Search for the cell housing the specified text and yield its (x, y) center coordinate. 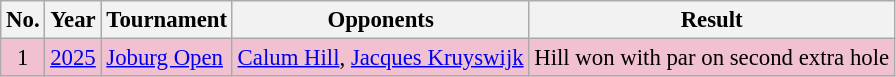
Year (73, 20)
Result (712, 20)
No. (23, 20)
1 (23, 58)
Opponents (380, 20)
2025 (73, 58)
Tournament (166, 20)
Joburg Open (166, 58)
Hill won with par on second extra hole (712, 58)
Calum Hill, Jacques Kruyswijk (380, 58)
